Find where the given text appears and provide that cell's center as [X, Y] coordinate. 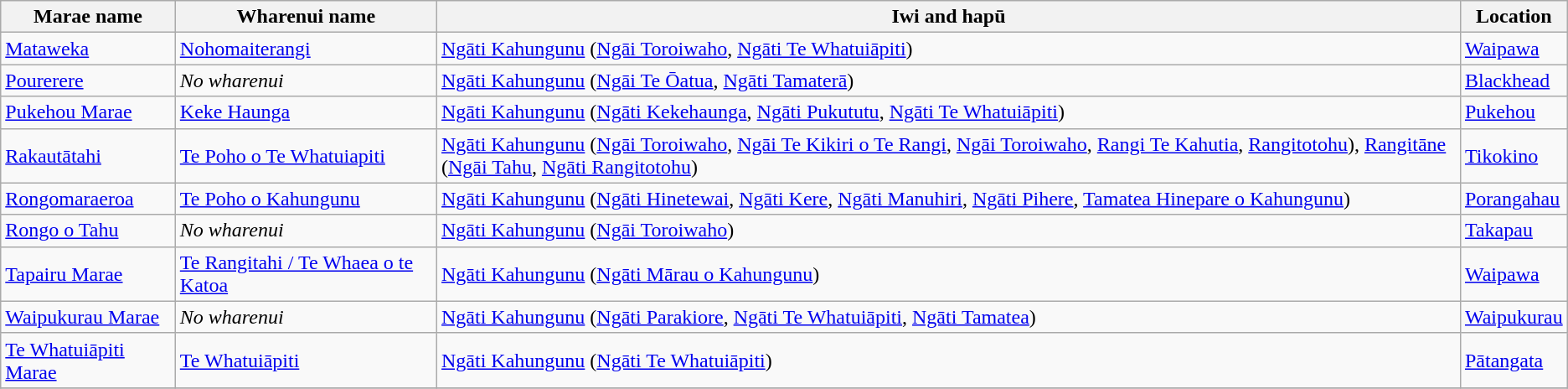
Te Whatuiāpiti [306, 360]
Ngāti Kahungunu (Ngāti Hinetewai, Ngāti Kere, Ngāti Manuhiri, Ngāti Pihere, Tamatea Hinepare o Kahungunu) [949, 199]
Location [1514, 17]
Pukehou Marae [89, 112]
Porangahau [1514, 199]
Ngāti Kahungunu (Ngāti Parakiore, Ngāti Te Whatuiāpiti, Ngāti Tamatea) [949, 317]
Ngāti Kahungunu (Ngāi Toroiwaho, Ngāti Te Whatuiāpiti) [949, 49]
Marae name [89, 17]
Te Whatuiāpiti Marae [89, 360]
Ngāti Kahungunu (Ngāi Te Ōatua, Ngāti Tamaterā) [949, 80]
Blackhead [1514, 80]
Ngāti Kahungunu (Ngāi Toroiwaho, Ngāi Te Kikiri o Te Rangi, Ngāi Toroiwaho, Rangi Te Kahutia, Rangitotohu), Rangitāne (Ngāi Tahu, Ngāti Rangitotohu) [949, 156]
Rongo o Tahu [89, 231]
Pātangata [1514, 360]
Rongomaraeroa [89, 199]
Ngāti Kahungunu (Ngāti Te Whatuiāpiti) [949, 360]
Ngāti Kahungunu (Ngāti Kekehaunga, Ngāti Pukututu, Ngāti Te Whatuiāpiti) [949, 112]
Te Poho o Te Whatuiapiti [306, 156]
Te Rangitahi / Te Whaea o te Katoa [306, 273]
Wharenui name [306, 17]
Waipukurau Marae [89, 317]
Pourerere [89, 80]
Ngāti Kahungunu (Ngāi Toroiwaho) [949, 231]
Rakautātahi [89, 156]
Takapau [1514, 231]
Tapairu Marae [89, 273]
Nohomaiterangi [306, 49]
Ngāti Kahungunu (Ngāti Mārau o Kahungunu) [949, 273]
Waipukurau [1514, 317]
Tikokino [1514, 156]
Iwi and hapū [949, 17]
Mataweka [89, 49]
Te Poho o Kahungunu [306, 199]
Keke Haunga [306, 112]
Pukehou [1514, 112]
